From the cell containing the given text, extract its center point as [x, y] coordinate. 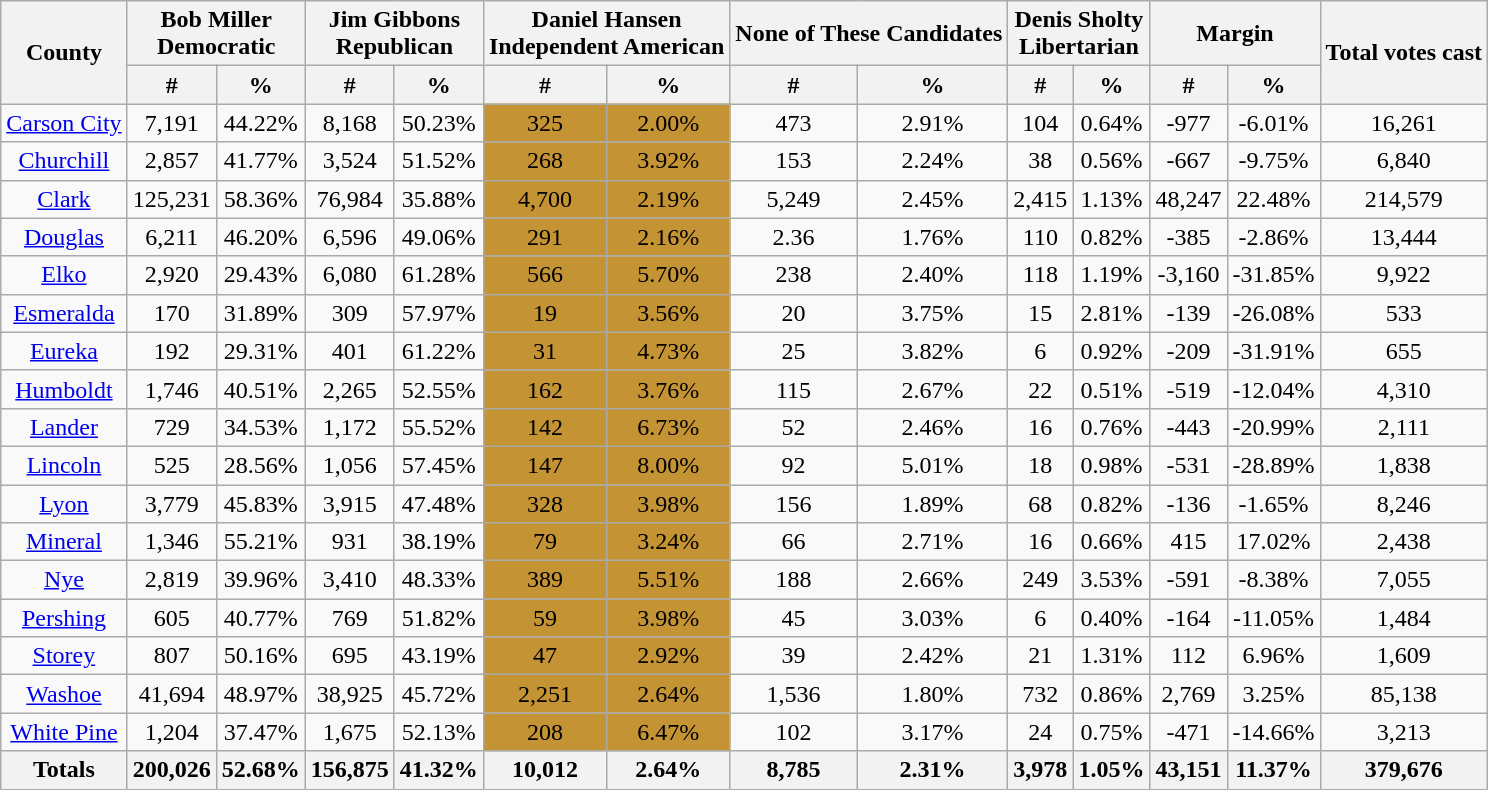
533 [1404, 313]
118 [1040, 275]
4,700 [544, 199]
3.76% [668, 389]
-591 [1188, 580]
White Pine [64, 732]
41.77% [260, 161]
729 [172, 427]
1.13% [1112, 199]
147 [544, 465]
7,191 [172, 123]
66 [794, 542]
45 [794, 618]
3.75% [932, 313]
566 [544, 275]
20 [794, 313]
-443 [1188, 427]
2.91% [932, 123]
40.51% [260, 389]
6.96% [1274, 656]
39.96% [260, 580]
125,231 [172, 199]
0.92% [1112, 351]
43,151 [1188, 770]
-667 [1188, 161]
-519 [1188, 389]
Jim GibbonsRepublican [394, 34]
52.68% [260, 770]
Bob MillerDemocratic [216, 34]
1,609 [1404, 656]
0.51% [1112, 389]
3.53% [1112, 580]
238 [794, 275]
5.70% [668, 275]
3.17% [932, 732]
None of These Candidates [869, 34]
268 [544, 161]
85,138 [1404, 694]
Churchill [64, 161]
24 [1040, 732]
249 [1040, 580]
415 [1188, 542]
6,596 [350, 237]
51.52% [438, 161]
-471 [1188, 732]
8.00% [668, 465]
Daniel HansenIndependent American [606, 34]
1,536 [794, 694]
16,261 [1404, 123]
Humboldt [64, 389]
10,012 [544, 770]
6.47% [668, 732]
8,246 [1404, 503]
208 [544, 732]
2.92% [668, 656]
102 [794, 732]
46.20% [260, 237]
214,579 [1404, 199]
156 [794, 503]
325 [544, 123]
Lyon [64, 503]
2.67% [932, 389]
28.56% [260, 465]
-14.66% [1274, 732]
379,676 [1404, 770]
2,819 [172, 580]
Clark [64, 199]
45.83% [260, 503]
47 [544, 656]
-139 [1188, 313]
-20.99% [1274, 427]
401 [350, 351]
200,026 [172, 770]
115 [794, 389]
188 [794, 580]
1,056 [350, 465]
2,769 [1188, 694]
Carson City [64, 123]
605 [172, 618]
-1.65% [1274, 503]
0.98% [1112, 465]
1.31% [1112, 656]
35.88% [438, 199]
-385 [1188, 237]
2.71% [932, 542]
0.40% [1112, 618]
55.52% [438, 427]
8,168 [350, 123]
153 [794, 161]
1,675 [350, 732]
769 [350, 618]
309 [350, 313]
2.00% [668, 123]
Margin [1235, 34]
Esmeralda [64, 313]
5.01% [932, 465]
-164 [1188, 618]
-31.85% [1274, 275]
2,265 [350, 389]
3.82% [932, 351]
695 [350, 656]
59 [544, 618]
55.21% [260, 542]
37.47% [260, 732]
38 [1040, 161]
4.73% [668, 351]
17.02% [1274, 542]
25 [794, 351]
2.36 [794, 237]
Mineral [64, 542]
Denis SholtyLibertarian [1079, 34]
-26.08% [1274, 313]
22 [1040, 389]
15 [1040, 313]
1.80% [932, 694]
389 [544, 580]
104 [1040, 123]
41.32% [438, 770]
31 [544, 351]
3,978 [1040, 770]
45.72% [438, 694]
48.97% [260, 694]
County [64, 52]
2.42% [932, 656]
79 [544, 542]
18 [1040, 465]
2.66% [932, 580]
Total votes cast [1404, 52]
2,857 [172, 161]
61.22% [438, 351]
3.56% [668, 313]
1,172 [350, 427]
-9.75% [1274, 161]
43.19% [438, 656]
92 [794, 465]
2.24% [932, 161]
6,211 [172, 237]
-977 [1188, 123]
3.03% [932, 618]
1,746 [172, 389]
1,204 [172, 732]
2.16% [668, 237]
-531 [1188, 465]
732 [1040, 694]
-11.05% [1274, 618]
4,310 [1404, 389]
0.76% [1112, 427]
291 [544, 237]
9,922 [1404, 275]
2,251 [544, 694]
1,484 [1404, 618]
Eureka [64, 351]
1.05% [1112, 770]
48.33% [438, 580]
48,247 [1188, 199]
29.43% [260, 275]
2,111 [1404, 427]
-8.38% [1274, 580]
1.89% [932, 503]
47.48% [438, 503]
50.23% [438, 123]
13,444 [1404, 237]
3.92% [668, 161]
21 [1040, 656]
655 [1404, 351]
156,875 [350, 770]
525 [172, 465]
29.31% [260, 351]
-6.01% [1274, 123]
112 [1188, 656]
2.19% [668, 199]
1.76% [932, 237]
-28.89% [1274, 465]
-136 [1188, 503]
5,249 [794, 199]
19 [544, 313]
57.45% [438, 465]
22.48% [1274, 199]
0.75% [1112, 732]
Totals [64, 770]
61.28% [438, 275]
Elko [64, 275]
2.45% [932, 199]
2.31% [932, 770]
7,055 [1404, 580]
52.55% [438, 389]
473 [794, 123]
162 [544, 389]
3,524 [350, 161]
76,984 [350, 199]
38.19% [438, 542]
51.82% [438, 618]
38,925 [350, 694]
3.24% [668, 542]
8,785 [794, 770]
-209 [1188, 351]
-31.91% [1274, 351]
39 [794, 656]
41,694 [172, 694]
Washoe [64, 694]
34.53% [260, 427]
44.22% [260, 123]
2.40% [932, 275]
-12.04% [1274, 389]
58.36% [260, 199]
0.86% [1112, 694]
328 [544, 503]
0.64% [1112, 123]
2,438 [1404, 542]
6,080 [350, 275]
0.56% [1112, 161]
Lincoln [64, 465]
Douglas [64, 237]
3,410 [350, 580]
40.77% [260, 618]
3.25% [1274, 694]
110 [1040, 237]
31.89% [260, 313]
2.46% [932, 427]
142 [544, 427]
807 [172, 656]
68 [1040, 503]
52.13% [438, 732]
0.66% [1112, 542]
1,346 [172, 542]
1.19% [1112, 275]
Storey [64, 656]
49.06% [438, 237]
-2.86% [1274, 237]
Lander [64, 427]
Pershing [64, 618]
3,213 [1404, 732]
-3,160 [1188, 275]
2.81% [1112, 313]
11.37% [1274, 770]
931 [350, 542]
6,840 [1404, 161]
2,415 [1040, 199]
Nye [64, 580]
2,920 [172, 275]
50.16% [260, 656]
3,779 [172, 503]
1,838 [1404, 465]
57.97% [438, 313]
3,915 [350, 503]
6.73% [668, 427]
5.51% [668, 580]
192 [172, 351]
52 [794, 427]
170 [172, 313]
